Capture the cell that displays the provided text and extract its (x, y) central coordinate. 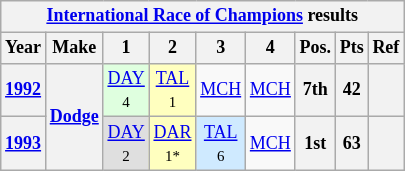
1 (126, 48)
DAR1* (172, 144)
63 (352, 144)
Ref (386, 48)
Pts (352, 48)
3 (221, 48)
4 (271, 48)
Pos. (315, 48)
7th (315, 90)
DAY2 (126, 144)
1st (315, 144)
TAL1 (172, 90)
Dodge (74, 116)
2 (172, 48)
Make (74, 48)
DAY4 (126, 90)
International Race of Champions results (202, 16)
TAL6 (221, 144)
1993 (24, 144)
42 (352, 90)
1992 (24, 90)
Year (24, 48)
